For the text-containing cell, return its midpoint in [X, Y] coordinate format. 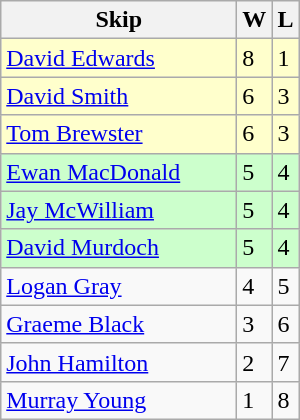
Tom Brewster [119, 134]
Ewan MacDonald [119, 172]
David Smith [119, 96]
David Edwards [119, 58]
L [286, 20]
Logan Gray [119, 286]
John Hamilton [119, 362]
David Murdoch [119, 248]
2 [254, 362]
Graeme Black [119, 324]
Murray Young [119, 400]
7 [286, 362]
Skip [119, 20]
W [254, 20]
Jay McWilliam [119, 210]
